For the text-containing cell, return its midpoint in (X, Y) coordinate format. 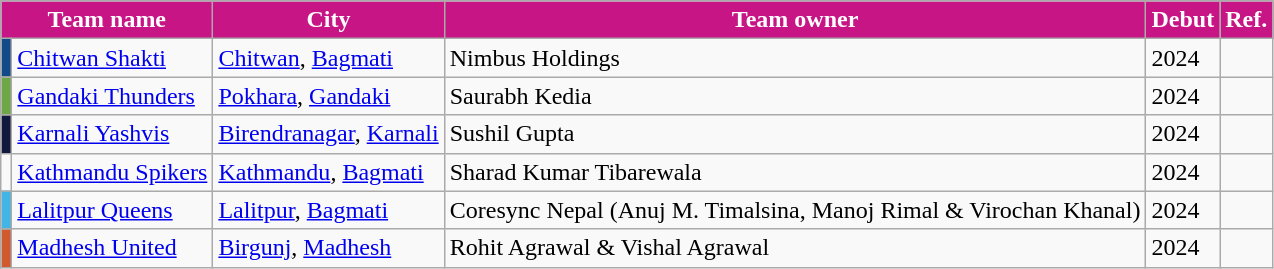
Gandaki Thunders (112, 96)
Chitwan Shakti (112, 58)
City (328, 20)
Team name (107, 20)
Birgunj, Madhesh (328, 248)
Team owner (795, 20)
Kathmandu, Bagmati (328, 172)
Chitwan, Bagmati (328, 58)
Lalitpur, Bagmati (328, 210)
Lalitpur Queens (112, 210)
Kathmandu Spikers (112, 172)
Madhesh United (112, 248)
Nimbus Holdings (795, 58)
Birendranagar, Karnali (328, 134)
Rohit Agrawal & Vishal Agrawal (795, 248)
Sharad Kumar Tibarewala (795, 172)
Pokhara, Gandaki (328, 96)
Ref. (1246, 20)
Coresync Nepal (Anuj M. Timalsina, Manoj Rimal & Virochan Khanal) (795, 210)
Debut (1183, 20)
Karnali Yashvis (112, 134)
Saurabh Kedia (795, 96)
Sushil Gupta (795, 134)
